Search for the cell housing the specified text and yield its [X, Y] center coordinate. 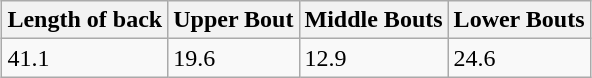
41.1 [85, 58]
24.6 [519, 58]
12.9 [374, 58]
Length of back [85, 20]
Upper Bout [234, 20]
Lower Bouts [519, 20]
19.6 [234, 58]
Middle Bouts [374, 20]
